Provide the (x, y) coordinate of the cell's center where the given text is located.  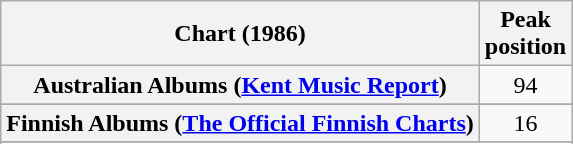
16 (525, 123)
94 (525, 85)
Chart (1986) (240, 34)
Finnish Albums (The Official Finnish Charts) (240, 123)
Australian Albums (Kent Music Report) (240, 85)
Peakposition (525, 34)
